Output the [x, y] coordinate of the center of the cell containing the given text.  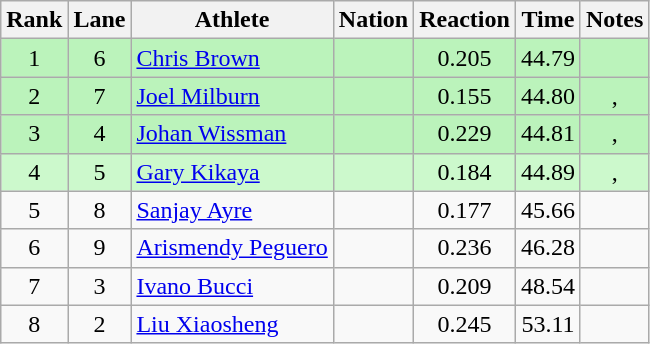
0.229 [465, 134]
0.245 [465, 324]
Liu Xiaosheng [232, 324]
0.177 [465, 210]
0.155 [465, 96]
1 [34, 58]
Arismendy Peguero [232, 248]
Rank [34, 20]
46.28 [548, 248]
Sanjay Ayre [232, 210]
48.54 [548, 286]
Notes [614, 20]
Athlete [232, 20]
Joel Milburn [232, 96]
Nation [373, 20]
Johan Wissman [232, 134]
0.236 [465, 248]
44.81 [548, 134]
9 [100, 248]
Lane [100, 20]
44.89 [548, 172]
0.209 [465, 286]
53.11 [548, 324]
Reaction [465, 20]
Time [548, 20]
Ivano Bucci [232, 286]
0.184 [465, 172]
Chris Brown [232, 58]
0.205 [465, 58]
45.66 [548, 210]
44.79 [548, 58]
44.80 [548, 96]
Gary Kikaya [232, 172]
